Find where the given text appears and provide that cell's center as [X, Y] coordinate. 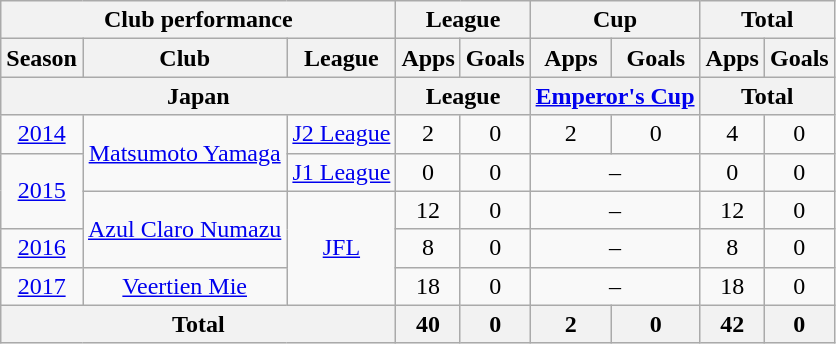
40 [428, 324]
Cup [615, 20]
Matsumoto Yamaga [184, 153]
J1 League [342, 172]
JFL [342, 248]
Azul Claro Numazu [184, 229]
Club [184, 58]
2014 [42, 134]
J2 League [342, 134]
Club performance [198, 20]
4 [732, 134]
42 [732, 324]
Emperor's Cup [615, 96]
Veertien Mie [184, 286]
2015 [42, 191]
Season [42, 58]
2017 [42, 286]
2016 [42, 248]
Japan [198, 96]
